Search for the cell housing the specified text and yield its [x, y] center coordinate. 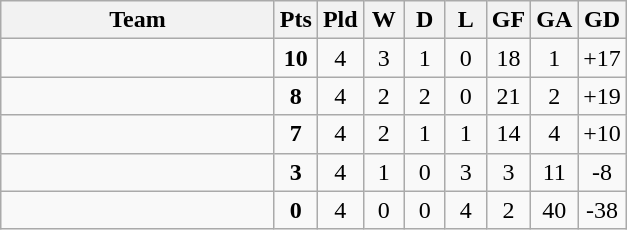
21 [508, 96]
-8 [602, 172]
7 [296, 134]
-38 [602, 210]
W [384, 20]
40 [554, 210]
GA [554, 20]
GD [602, 20]
GF [508, 20]
Pld [340, 20]
10 [296, 58]
D [424, 20]
+10 [602, 134]
18 [508, 58]
+17 [602, 58]
8 [296, 96]
11 [554, 172]
Pts [296, 20]
+19 [602, 96]
L [466, 20]
14 [508, 134]
Team [138, 20]
